Return the (X, Y) coordinate for the center point of the cell that contains the specified text.  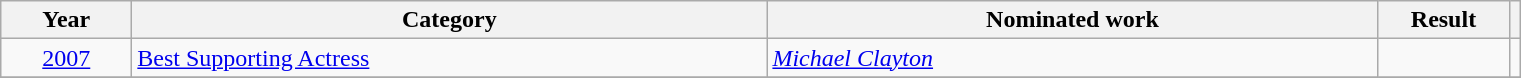
Best Supporting Actress (450, 58)
Year (66, 20)
Michael Clayton (1072, 58)
Category (450, 20)
Result (1444, 20)
Nominated work (1072, 20)
2007 (66, 58)
